Locate the cell with the specified text and output its (x, y) center coordinate. 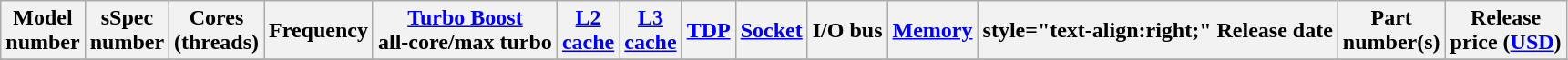
L3cache (651, 31)
style="text-align:right;" Release date (1157, 31)
I/O bus (847, 31)
Modelnumber (43, 31)
Partnumber(s) (1391, 31)
Turbo Boostall-core/max turbo (465, 31)
Releaseprice (USD) (1505, 31)
Memory (933, 31)
Frequency (319, 31)
Cores(threads) (217, 31)
L2cache (588, 31)
sSpecnumber (127, 31)
Socket (771, 31)
TDP (709, 31)
